Output the (x, y) coordinate of the center of the cell containing the given text.  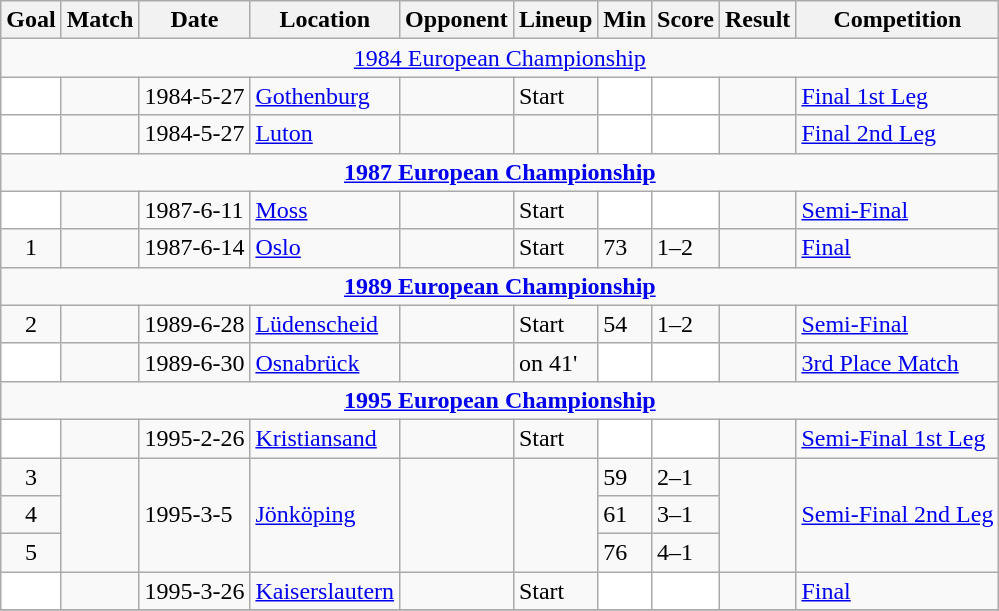
Kaiserslautern (325, 591)
4–1 (686, 553)
4 (31, 515)
Match (100, 20)
Lüdenscheid (325, 324)
3–1 (686, 515)
Competition (898, 20)
Opponent (457, 20)
5 (31, 553)
Goal (31, 20)
59 (625, 477)
Lineup (555, 20)
1984 European Championship (500, 58)
Min (625, 20)
73 (625, 248)
on 41' (555, 362)
Moss (325, 210)
Oslo (325, 248)
1995-2-26 (194, 438)
54 (625, 324)
3rd Place Match (898, 362)
61 (625, 515)
Semi-Final 1st Leg (898, 438)
Kristiansand (325, 438)
Jönköping (325, 515)
Final 1st Leg (898, 96)
2 (31, 324)
Gothenburg (325, 96)
Result (757, 20)
1989-6-30 (194, 362)
Location (325, 20)
Score (686, 20)
Semi-Final 2nd Leg (898, 515)
1995-3-5 (194, 515)
1995 European Championship (500, 400)
76 (625, 553)
3 (31, 477)
Date (194, 20)
Final 2nd Leg (898, 134)
Osnabrück (325, 362)
1987 European Championship (500, 172)
Luton (325, 134)
1989 European Championship (500, 286)
1989-6-28 (194, 324)
2–1 (686, 477)
1987-6-14 (194, 248)
1987-6-11 (194, 210)
1995-3-26 (194, 591)
1 (31, 248)
